Capture the cell that displays the provided text and extract its [X, Y] central coordinate. 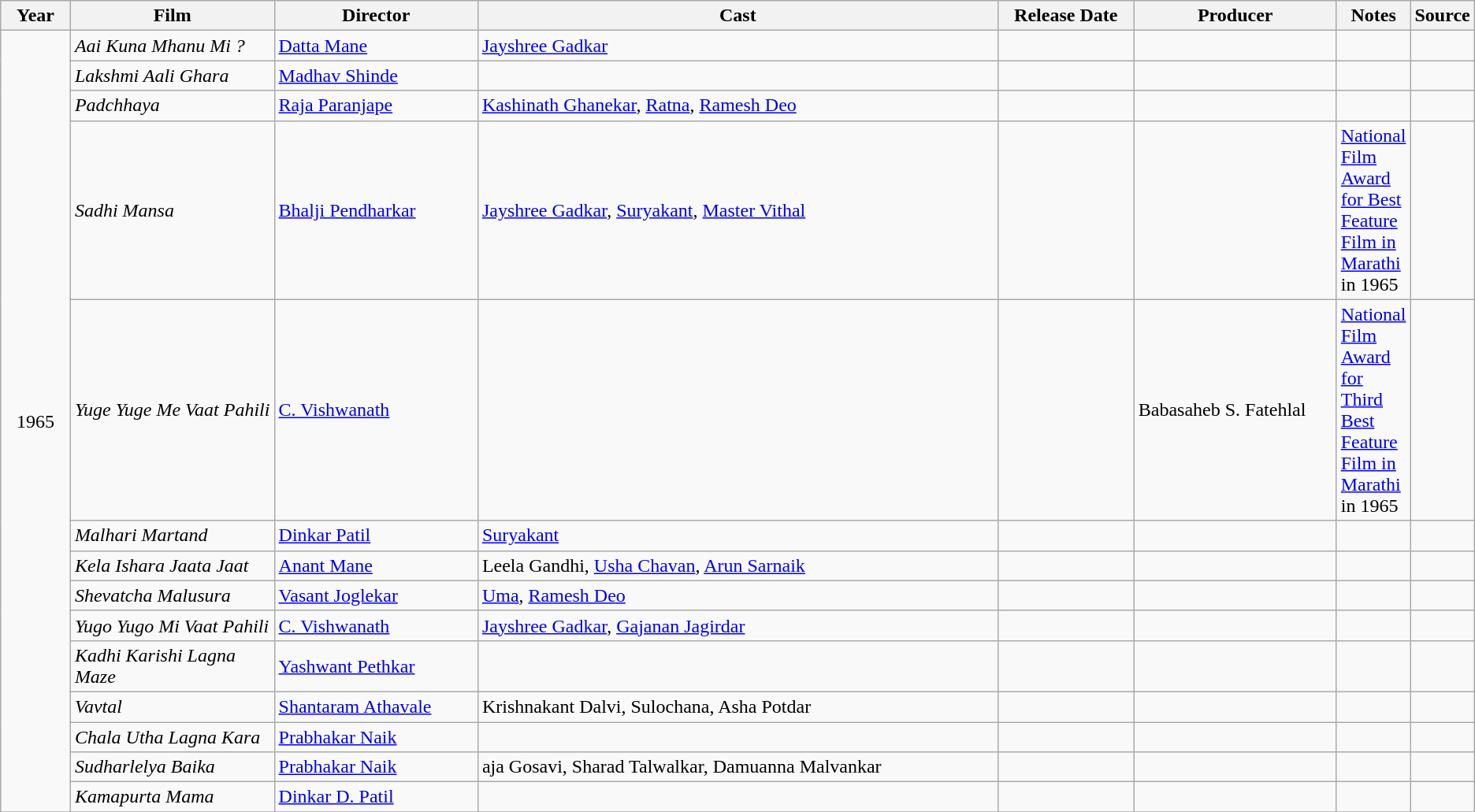
Shevatcha Malusura [172, 595]
Lakshmi Aali Ghara [172, 76]
Madhav Shinde [376, 76]
Vasant Joglekar [376, 595]
Film [172, 16]
Jayshree Gadkar, Gajanan Jagirdar [737, 625]
Krishnakant Dalvi, Sulochana, Asha Potdar [737, 706]
Yashwant Pethkar [376, 666]
Cast [737, 16]
Anant Mane [376, 565]
Yuge Yuge Me Vaat Pahili [172, 410]
Yugo Yugo Mi Vaat Pahili [172, 625]
Kashinath Ghanekar, Ratna, Ramesh Deo [737, 106]
Director [376, 16]
Dinkar D. Patil [376, 797]
Kela Ishara Jaata Jaat [172, 565]
Release Date [1065, 16]
Babasaheb S. Fatehlal [1235, 410]
Shantaram Athavale [376, 706]
Datta Mane [376, 46]
Raja Paranjape [376, 106]
Bhalji Pendharkar [376, 209]
Source [1442, 16]
Jayshree Gadkar, Suryakant, Master Vithal [737, 209]
aja Gosavi, Sharad Talwalkar, Damuanna Malvankar [737, 767]
Jayshree Gadkar [737, 46]
Producer [1235, 16]
Sadhi Mansa [172, 209]
Sudharlelya Baika [172, 767]
Padchhaya [172, 106]
Notes [1373, 16]
Leela Gandhi, Usha Chavan, Arun Sarnaik [737, 565]
Malhari Martand [172, 536]
Uma, Ramesh Deo [737, 595]
Kadhi Karishi Lagna Maze [172, 666]
1965 [36, 421]
Dinkar Patil [376, 536]
Chala Utha Lagna Kara [172, 736]
Aai Kuna Mhanu Mi ? [172, 46]
Suryakant [737, 536]
Vavtal [172, 706]
National Film Award for Third Best Feature Film in Marathi in 1965 [1373, 410]
Kamapurta Mama [172, 797]
Year [36, 16]
National Film Award for Best Feature Film in Marathi in 1965 [1373, 209]
